From the cell containing the given text, extract its center point as [X, Y] coordinate. 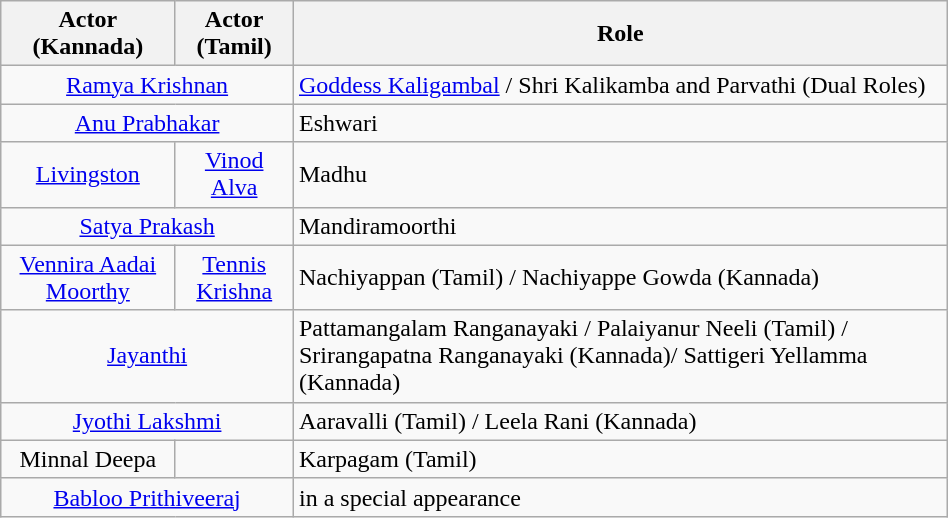
Satya Prakash [148, 226]
Madhu [620, 174]
Karpagam (Tamil) [620, 459]
Nachiyappan (Tamil) / Nachiyappe Gowda (Kannada) [620, 278]
Minnal Deepa [88, 459]
Vennira Aadai Moorthy [88, 278]
Goddess Kaligambal / Shri Kalikamba and Parvathi (Dual Roles) [620, 85]
Livingston [88, 174]
Actor (Kannada) [88, 34]
Ramya Krishnan [148, 85]
in a special appearance [620, 497]
Pattamangalam Ranganayaki / Palaiyanur Neeli (Tamil) / Srirangapatna Ranganayaki (Kannada)/ Sattigeri Yellamma (Kannada) [620, 356]
Tennis Krishna [234, 278]
Vinod Alva [234, 174]
Eshwari [620, 123]
Babloo Prithiveeraj [148, 497]
Anu Prabhakar [148, 123]
Jyothi Lakshmi [148, 421]
Mandiramoorthi [620, 226]
Actor (Tamil) [234, 34]
Aaravalli (Tamil) / Leela Rani (Kannada) [620, 421]
Jayanthi [148, 356]
Role [620, 34]
